Output the (X, Y) coordinate of the center of the cell containing the given text.  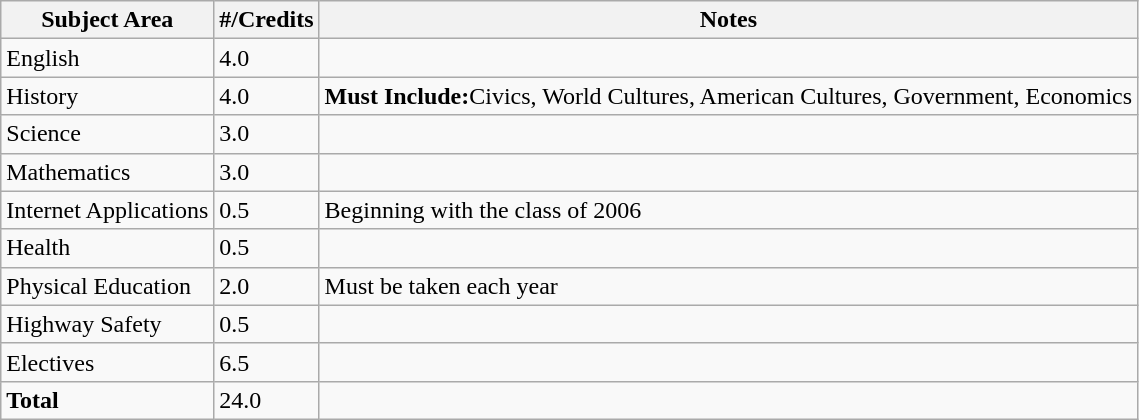
Electives (108, 362)
Must Include:Civics, World Cultures, American Cultures, Government, Economics (728, 96)
History (108, 96)
6.5 (266, 362)
Mathematics (108, 172)
Highway Safety (108, 324)
Subject Area (108, 20)
Total (108, 400)
Health (108, 248)
Physical Education (108, 286)
English (108, 58)
Notes (728, 20)
Beginning with the class of 2006 (728, 210)
2.0 (266, 286)
Must be taken each year (728, 286)
24.0 (266, 400)
#/Credits (266, 20)
Science (108, 134)
Internet Applications (108, 210)
